Locate the cell with the specified text and output its (x, y) center coordinate. 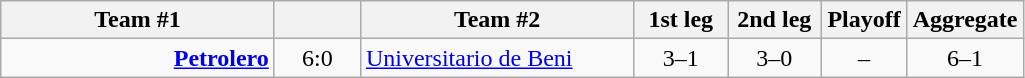
Team #2 (497, 20)
3–1 (681, 58)
Petrolero (138, 58)
6:0 (317, 58)
3–0 (775, 58)
Playoff (864, 20)
6–1 (965, 58)
Team #1 (138, 20)
Aggregate (965, 20)
2nd leg (775, 20)
Universitario de Beni (497, 58)
1st leg (681, 20)
– (864, 58)
